From the cell containing the given text, extract its center point as (x, y) coordinate. 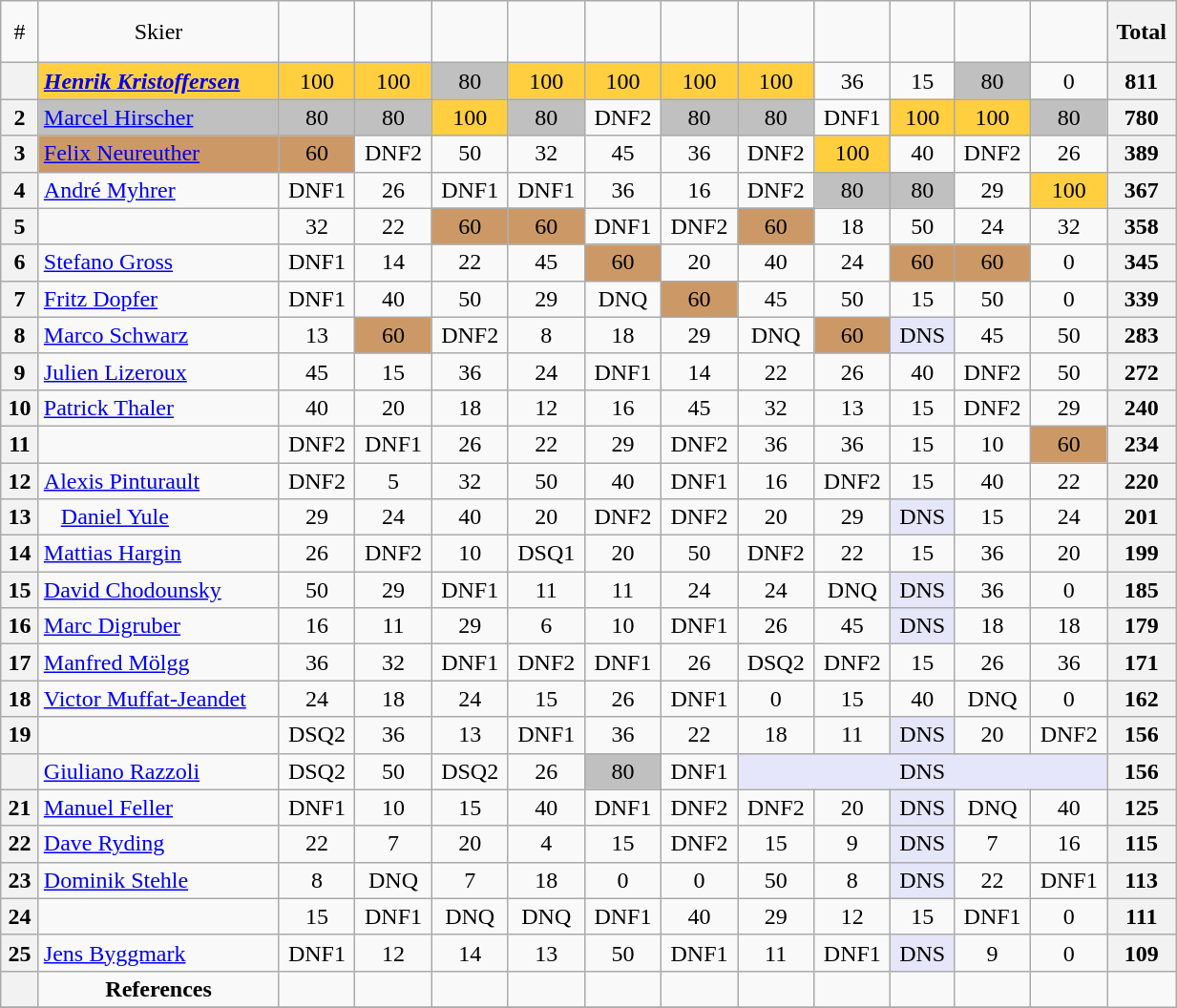
Skier (158, 32)
240 (1142, 408)
Mattias Hargin (158, 554)
Total (1142, 32)
339 (1142, 299)
# (20, 32)
389 (1142, 154)
109 (1142, 953)
272 (1142, 371)
Dominik Stehle (158, 880)
2 (20, 117)
17 (20, 662)
David Chodounsky (158, 590)
Daniel Yule (158, 517)
Jens Byggmark (158, 953)
113 (1142, 880)
171 (1142, 662)
Dave Ryding (158, 844)
111 (1142, 916)
115 (1142, 844)
358 (1142, 226)
Fritz Dopfer (158, 299)
Victor Muffat-Jeandet (158, 699)
DSQ1 (546, 554)
Patrick Thaler (158, 408)
Julien Lizeroux (158, 371)
21 (20, 808)
Alexis Pinturault (158, 480)
Marc Digruber (158, 626)
Stefano Gross (158, 262)
Manuel Feller (158, 808)
References (158, 989)
23 (20, 880)
283 (1142, 335)
125 (1142, 808)
Henrik Kristoffersen (158, 81)
185 (1142, 590)
André Myhrer (158, 190)
179 (1142, 626)
367 (1142, 190)
3 (20, 154)
19 (20, 735)
25 (20, 953)
199 (1142, 554)
Marco Schwarz (158, 335)
162 (1142, 699)
234 (1142, 444)
201 (1142, 517)
220 (1142, 480)
Giuliano Razzoli (158, 771)
345 (1142, 262)
Marcel Hirscher (158, 117)
811 (1142, 81)
Manfred Mölgg (158, 662)
780 (1142, 117)
Felix Neureuther (158, 154)
